Extract the [X, Y] coordinate from the center of the cell holding the provided text.  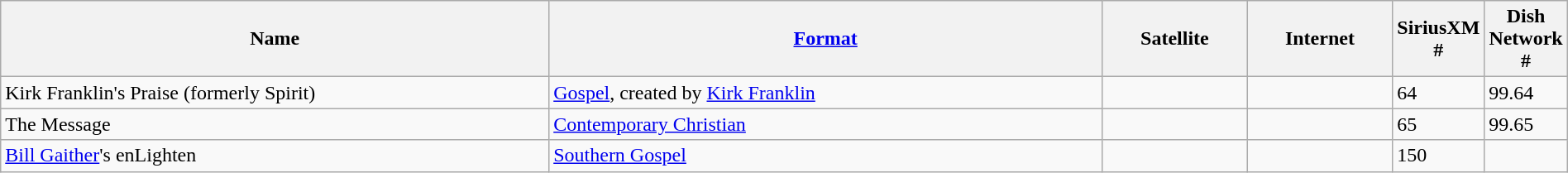
SiriusXM # [1439, 39]
Internet [1320, 39]
Contemporary Christian [825, 124]
Satellite [1174, 39]
Kirk Franklin's Praise (formerly Spirit) [275, 93]
150 [1439, 156]
64 [1439, 93]
Bill Gaither's enLighten [275, 156]
Gospel, created by Kirk Franklin [825, 93]
Format [825, 39]
Southern Gospel [825, 156]
Dish Network # [1526, 39]
99.64 [1526, 93]
Name [275, 39]
65 [1439, 124]
The Message [275, 124]
99.65 [1526, 124]
